Provide the (X, Y) coordinate of the cell's center where the given text is located.  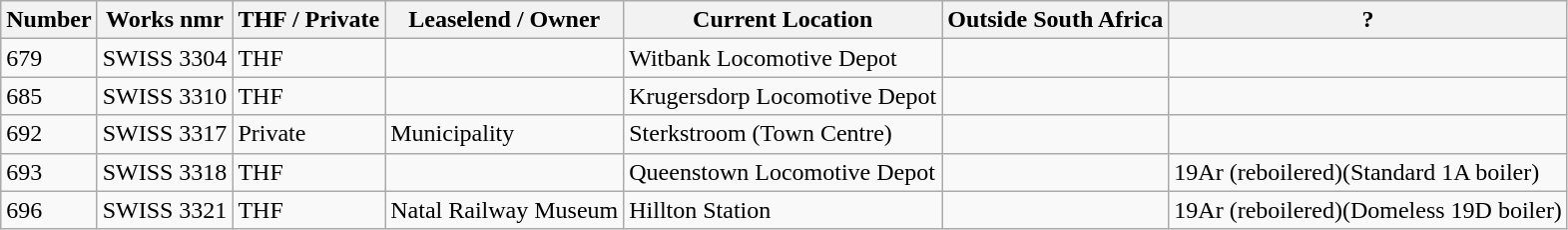
SWISS 3317 (165, 134)
? (1368, 20)
Queenstown Locomotive Depot (783, 172)
Natal Railway Museum (505, 210)
Krugersdorp Locomotive Depot (783, 96)
Works nmr (165, 20)
696 (49, 210)
693 (49, 172)
692 (49, 134)
685 (49, 96)
Hillton Station (783, 210)
19Ar (reboilered)(Standard 1A boiler) (1368, 172)
Number (49, 20)
Current Location (783, 20)
SWISS 3321 (165, 210)
Outside South Africa (1056, 20)
THF / Private (309, 20)
SWISS 3304 (165, 58)
Leaselend / Owner (505, 20)
SWISS 3318 (165, 172)
Sterkstroom (Town Centre) (783, 134)
SWISS 3310 (165, 96)
Witbank Locomotive Depot (783, 58)
679 (49, 58)
Municipality (505, 134)
19Ar (reboilered)(Domeless 19D boiler) (1368, 210)
Private (309, 134)
